Return [x, y] of the center of cell containing provided text 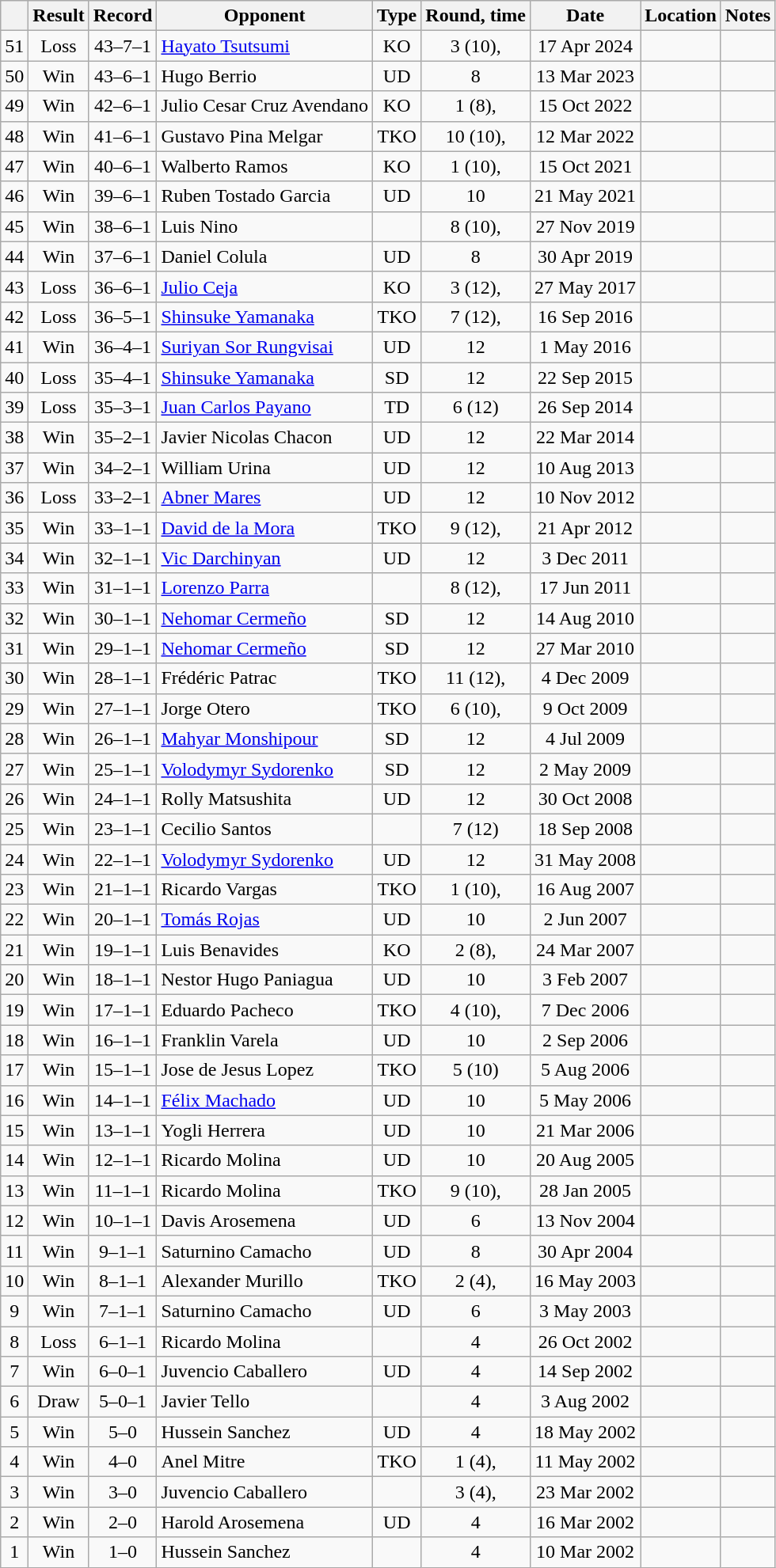
Javier Nicolas Chacon [264, 438]
1 (4), [476, 1462]
45 [14, 226]
32–1–1 [123, 558]
22 Sep 2015 [586, 378]
17 [14, 1070]
Walberto Ramos [264, 166]
41 [14, 347]
17 Apr 2024 [586, 46]
3 May 2003 [586, 1311]
Franklin Varela [264, 1040]
Date [586, 16]
20 Aug 2005 [586, 1160]
31 May 2008 [586, 859]
Hayato Tsutsumi [264, 46]
4–0 [123, 1462]
2 (8), [476, 950]
14 [14, 1160]
8 (10), [476, 226]
21 Mar 2006 [586, 1130]
14 Sep 2002 [586, 1372]
31 [14, 648]
2 [14, 1522]
42–6–1 [123, 106]
13–1–1 [123, 1130]
2 Jun 2007 [586, 920]
34–2–1 [123, 468]
24–1–1 [123, 799]
9–1–1 [123, 1251]
3 [14, 1492]
18 Sep 2008 [586, 829]
23 [14, 890]
27 Mar 2010 [586, 648]
41–6–1 [123, 136]
30 Apr 2019 [586, 256]
16 Mar 2002 [586, 1522]
22 Mar 2014 [586, 438]
18 May 2002 [586, 1432]
4 (10), [476, 1010]
34 [14, 558]
Daniel Colula [264, 256]
3 Dec 2011 [586, 558]
5 (10) [476, 1070]
36–6–1 [123, 287]
Vic Darchinyan [264, 558]
30 Oct 2008 [586, 799]
Julio Ceja [264, 287]
33–1–1 [123, 528]
43–7–1 [123, 46]
Javier Tello [264, 1402]
23–1–1 [123, 829]
28 Jan 2005 [586, 1190]
Ruben Tostado Garcia [264, 196]
47 [14, 166]
33–2–1 [123, 498]
26 [14, 799]
10 Aug 2013 [586, 468]
35–2–1 [123, 438]
16 May 2003 [586, 1281]
10 Mar 2002 [586, 1552]
30 Apr 2004 [586, 1251]
Eduardo Pacheco [264, 1010]
6–1–1 [123, 1342]
50 [14, 76]
46 [14, 196]
3 (12), [476, 287]
18 [14, 1040]
9 Oct 2009 [586, 708]
31–1–1 [123, 588]
26 Sep 2014 [586, 408]
11–1–1 [123, 1190]
Record [123, 16]
Rolly Matsushita [264, 799]
24 [14, 859]
Draw [59, 1402]
40–6–1 [123, 166]
14 Aug 2010 [586, 618]
9 (10), [476, 1190]
10–1–1 [123, 1221]
Ricardo Vargas [264, 890]
37 [14, 468]
William Urina [264, 468]
20 [14, 980]
43 [14, 287]
13 [14, 1190]
49 [14, 106]
8 (12), [476, 588]
Félix Machado [264, 1100]
Type [398, 16]
Opponent [264, 16]
27 May 2017 [586, 287]
1–0 [123, 1552]
28–1–1 [123, 678]
1 (8), [476, 106]
5 [14, 1432]
4 Jul 2009 [586, 738]
9 [14, 1311]
7 (12), [476, 317]
44 [14, 256]
Round, time [476, 16]
Anel Mitre [264, 1462]
11 May 2002 [586, 1462]
6–0–1 [123, 1372]
38 [14, 438]
17–1–1 [123, 1010]
6 (10), [476, 708]
42 [14, 317]
16 Sep 2016 [586, 317]
39 [14, 408]
30–1–1 [123, 618]
Tomás Rojas [264, 920]
21–1–1 [123, 890]
33 [14, 588]
Gustavo Pina Melgar [264, 136]
1 [14, 1552]
15 Oct 2022 [586, 106]
12–1–1 [123, 1160]
35–3–1 [123, 408]
3–0 [123, 1492]
35–4–1 [123, 378]
19 [14, 1010]
3 (10), [476, 46]
17 Jun 2011 [586, 588]
6 (12) [476, 408]
26 Oct 2002 [586, 1342]
30 [14, 678]
40 [14, 378]
Luis Nino [264, 226]
24 Mar 2007 [586, 950]
25 [14, 829]
Location [681, 16]
15 [14, 1130]
7 [14, 1372]
28 [14, 738]
13 Mar 2023 [586, 76]
5–0–1 [123, 1402]
10 (10), [476, 136]
21 Apr 2012 [586, 528]
14–1–1 [123, 1100]
Yogli Herrera [264, 1130]
27–1–1 [123, 708]
Abner Mares [264, 498]
27 Nov 2019 [586, 226]
Suriyan Sor Rungvisai [264, 347]
39–6–1 [123, 196]
11 [14, 1251]
35 [14, 528]
Lorenzo Parra [264, 588]
48 [14, 136]
22 [14, 920]
38–6–1 [123, 226]
29 [14, 708]
3 Feb 2007 [586, 980]
Luis Benavides [264, 950]
1 May 2016 [586, 347]
Cecilio Santos [264, 829]
5 Aug 2006 [586, 1070]
5–0 [123, 1432]
9 (12), [476, 528]
23 Mar 2002 [586, 1492]
15–1–1 [123, 1070]
Hugo Berrio [264, 76]
36–5–1 [123, 317]
3 Aug 2002 [586, 1402]
Jorge Otero [264, 708]
5 May 2006 [586, 1100]
2 May 2009 [586, 769]
8–1–1 [123, 1281]
3 (4), [476, 1492]
19–1–1 [123, 950]
David de la Mora [264, 528]
21 May 2021 [586, 196]
27 [14, 769]
Nestor Hugo Paniagua [264, 980]
36 [14, 498]
7–1–1 [123, 1311]
7 Dec 2006 [586, 1010]
Harold Arosemena [264, 1522]
2 Sep 2006 [586, 1040]
37–6–1 [123, 256]
16 Aug 2007 [586, 890]
36–4–1 [123, 347]
26–1–1 [123, 738]
15 Oct 2021 [586, 166]
Davis Arosemena [264, 1221]
Jose de Jesus Lopez [264, 1070]
TD [398, 408]
2–0 [123, 1522]
21 [14, 950]
12 Mar 2022 [586, 136]
Frédéric Patrac [264, 678]
7 (12) [476, 829]
2 (4), [476, 1281]
18–1–1 [123, 980]
13 Nov 2004 [586, 1221]
32 [14, 618]
Julio Cesar Cruz Avendano [264, 106]
10 Nov 2012 [586, 498]
22–1–1 [123, 859]
51 [14, 46]
Mahyar Monshipour [264, 738]
25–1–1 [123, 769]
Juan Carlos Payano [264, 408]
Result [59, 16]
4 Dec 2009 [586, 678]
43–6–1 [123, 76]
20–1–1 [123, 920]
29–1–1 [123, 648]
16–1–1 [123, 1040]
11 (12), [476, 678]
Notes [747, 16]
16 [14, 1100]
Alexander Murillo [264, 1281]
